Extract the [X, Y] coordinate from the center of the cell holding the provided text.  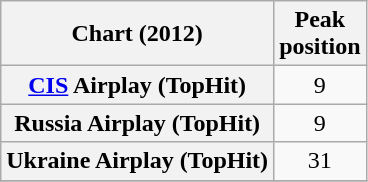
Ukraine Airplay (TopHit) [138, 161]
31 [320, 161]
Peakposition [320, 34]
Chart (2012) [138, 34]
Russia Airplay (TopHit) [138, 123]
CIS Airplay (TopHit) [138, 85]
